Search for the cell housing the specified text and yield its (X, Y) center coordinate. 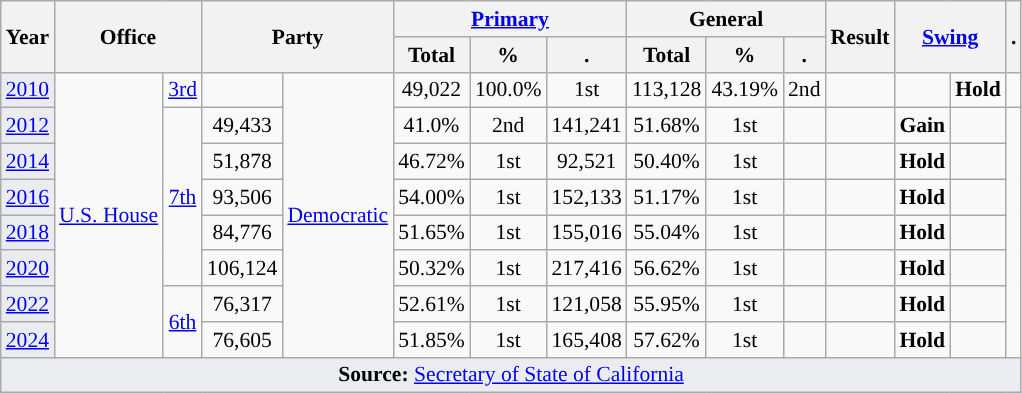
2014 (28, 162)
100.0% (508, 90)
2020 (28, 269)
51.68% (667, 126)
Year (28, 36)
Democratic (338, 214)
Source: Secretary of State of California (512, 375)
43.19% (744, 90)
2022 (28, 304)
51.17% (667, 197)
84,776 (242, 233)
165,408 (587, 340)
55.04% (667, 233)
Gain (922, 126)
49,022 (432, 90)
Swing (950, 36)
92,521 (587, 162)
51,878 (242, 162)
Party (298, 36)
106,124 (242, 269)
57.62% (667, 340)
2018 (28, 233)
Office (128, 36)
2012 (28, 126)
121,058 (587, 304)
49,433 (242, 126)
2016 (28, 197)
46.72% (432, 162)
50.40% (667, 162)
141,241 (587, 126)
Primary (510, 19)
55.95% (667, 304)
76,605 (242, 340)
41.0% (432, 126)
2024 (28, 340)
56.62% (667, 269)
6th (182, 322)
155,016 (587, 233)
52.61% (432, 304)
General (726, 19)
93,506 (242, 197)
7th (182, 197)
217,416 (587, 269)
U.S. House (108, 214)
152,133 (587, 197)
51.85% (432, 340)
113,128 (667, 90)
54.00% (432, 197)
50.32% (432, 269)
2010 (28, 90)
Result (860, 36)
3rd (182, 90)
76,317 (242, 304)
51.65% (432, 233)
